Find where the given text appears and provide that cell's center as [x, y] coordinate. 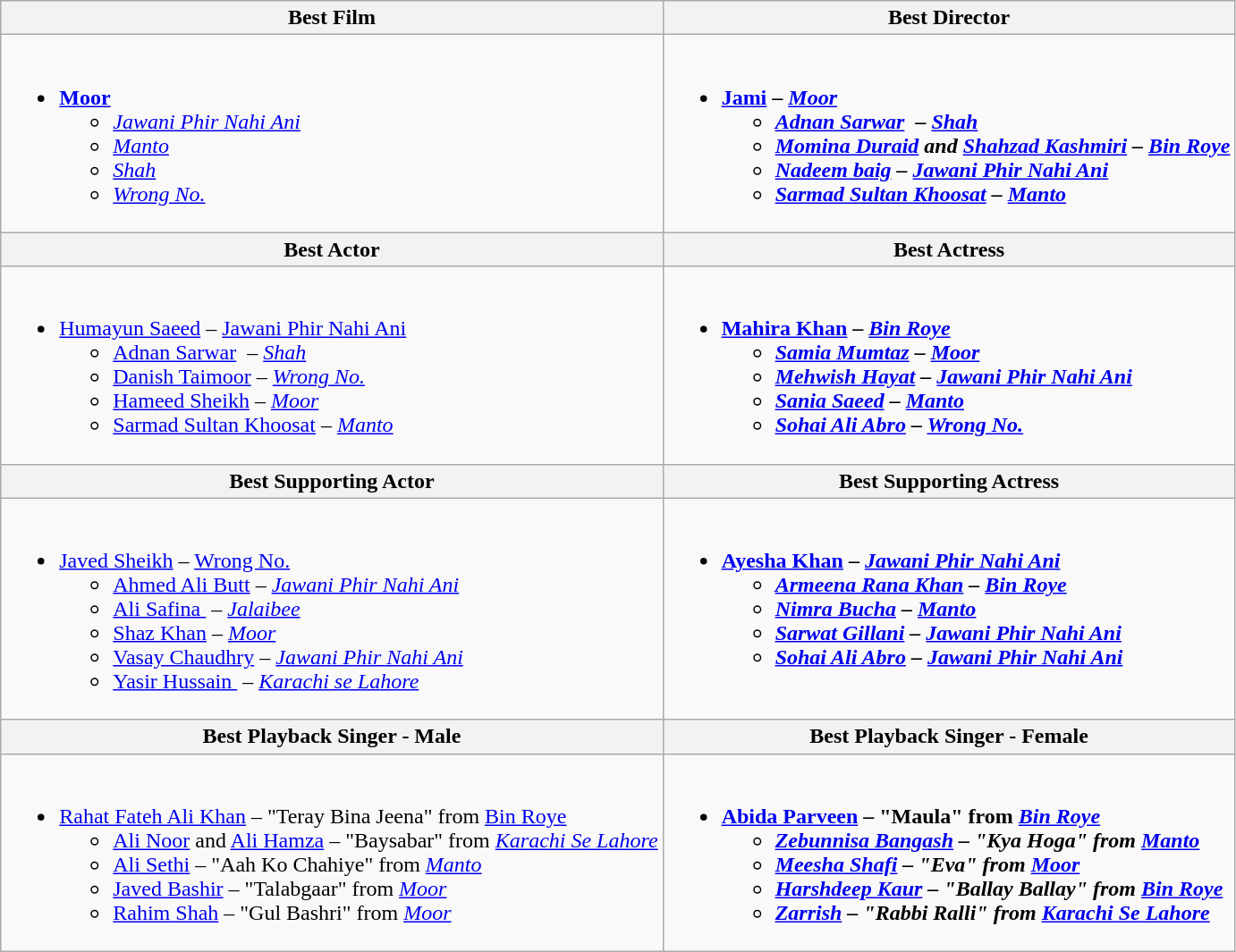
Best Film [332, 18]
Best Actor [332, 249]
Moor Jawani Phir Nahi AniMantoShahWrong No. [332, 134]
Best Director [949, 18]
Jami – MoorAdnan Sarwar – ShahMomina Duraid and Shahzad Kashmiri – Bin RoyeNadeem baig – Jawani Phir Nahi AniSarmad Sultan Khoosat – Manto [949, 134]
Best Playback Singer - Female [949, 737]
Best Supporting Actress [949, 481]
Mahira Khan – Bin RoyeSamia Mumtaz – MoorMehwish Hayat – Jawani Phir Nahi AniSania Saeed – MantoSohai Ali Abro – Wrong No. [949, 365]
Best Actress [949, 249]
Best Supporting Actor [332, 481]
Humayun Saeed – Jawani Phir Nahi AniAdnan Sarwar – ShahDanish Taimoor – Wrong No.Hameed Sheikh – MoorSarmad Sultan Khoosat – Manto [332, 365]
Best Playback Singer - Male [332, 737]
